Locate the cell with the specified text and output its [x, y] center coordinate. 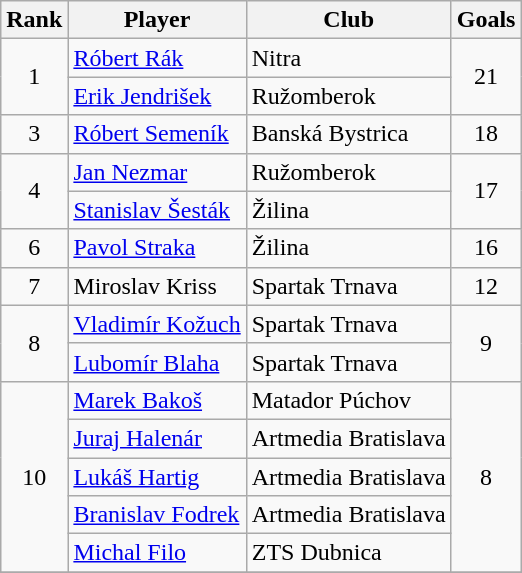
Róbert Semeník [157, 134]
Erik Jendrišek [157, 96]
Marek Bakoš [157, 400]
Club [348, 20]
Nitra [348, 58]
18 [486, 134]
16 [486, 248]
1 [34, 77]
Róbert Rák [157, 58]
Vladimír Kožuch [157, 324]
Lubomír Blaha [157, 362]
Banská Bystrica [348, 134]
17 [486, 191]
3 [34, 134]
6 [34, 248]
Player [157, 20]
Stanislav Šesták [157, 210]
21 [486, 77]
Jan Nezmar [157, 172]
Rank [34, 20]
4 [34, 191]
Matador Púchov [348, 400]
ZTS Dubnica [348, 553]
12 [486, 286]
Goals [486, 20]
Lukáš Hartig [157, 477]
Juraj Halenár [157, 438]
9 [486, 343]
Branislav Fodrek [157, 515]
10 [34, 476]
Pavol Straka [157, 248]
7 [34, 286]
Miroslav Kriss [157, 286]
Michal Filo [157, 553]
